Output the [x, y] coordinate of the center of the cell containing the given text.  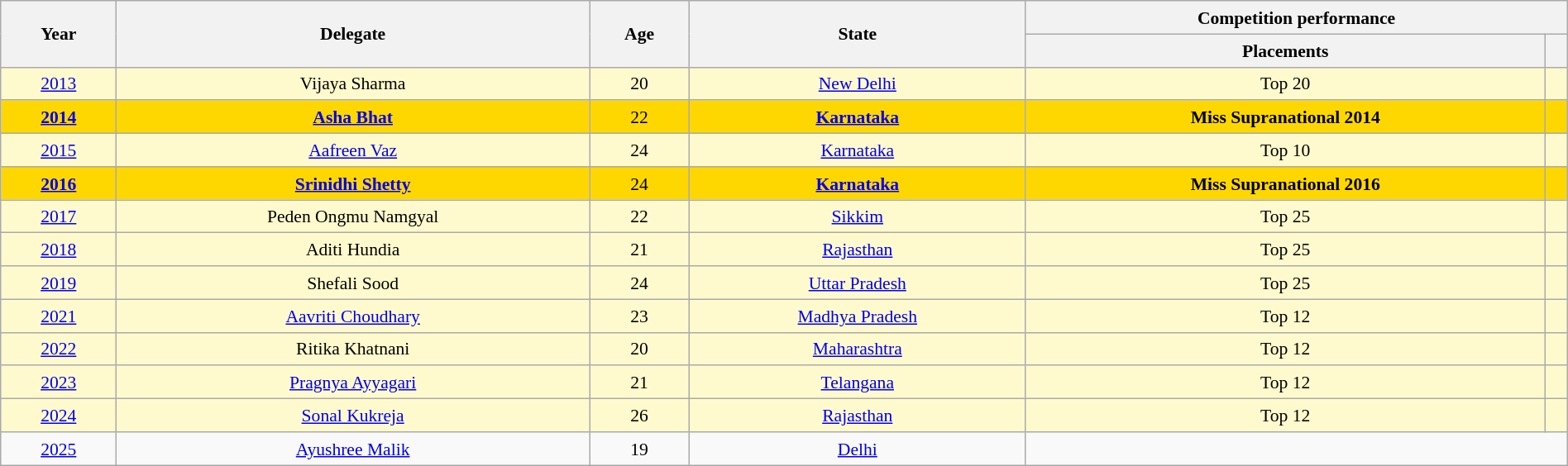
2025 [59, 449]
2018 [59, 250]
Delegate [353, 34]
Miss Supranational 2014 [1285, 117]
Aafreen Vaz [353, 150]
Aditi Hundia [353, 250]
Placements [1285, 50]
Top 20 [1285, 83]
Age [640, 34]
2021 [59, 316]
Sonal Kukreja [353, 416]
26 [640, 416]
23 [640, 316]
Shefali Sood [353, 283]
Competition performance [1297, 17]
State [858, 34]
Aavriti Choudhary [353, 316]
Ritika Khatnani [353, 349]
19 [640, 449]
2017 [59, 216]
Telangana [858, 383]
Vijaya Sharma [353, 83]
Peden Ongmu Namgyal [353, 216]
Asha Bhat [353, 117]
Uttar Pradesh [858, 283]
2015 [59, 150]
Miss Supranational 2016 [1285, 183]
2023 [59, 383]
2014 [59, 117]
2022 [59, 349]
New Delhi [858, 83]
2024 [59, 416]
Sikkim [858, 216]
Ayushree Malik [353, 449]
2013 [59, 83]
Pragnya Ayyagari [353, 383]
Year [59, 34]
Madhya Pradesh [858, 316]
2019 [59, 283]
Maharashtra [858, 349]
Top 10 [1285, 150]
Delhi [858, 449]
Srinidhi Shetty [353, 183]
2016 [59, 183]
